Capture the cell that displays the provided text and extract its (x, y) central coordinate. 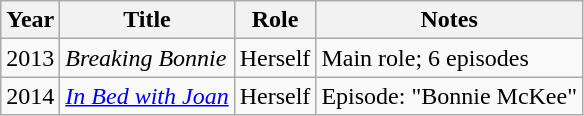
In Bed with Joan (147, 96)
Year (30, 20)
Main role; 6 episodes (450, 58)
Breaking Bonnie (147, 58)
Notes (450, 20)
2014 (30, 96)
Episode: "Bonnie McKee" (450, 96)
Title (147, 20)
Role (275, 20)
2013 (30, 58)
